Return the [X, Y] coordinate for the center point of the cell that contains the specified text.  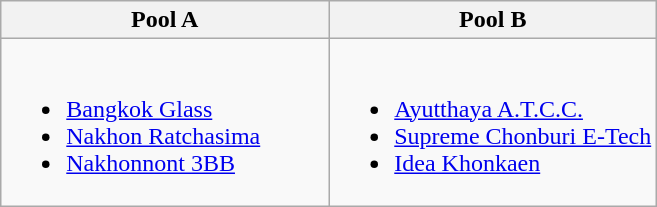
Ayutthaya A.T.C.C.Supreme Chonburi E-TechIdea Khonkaen [493, 122]
Pool A [165, 20]
Pool B [493, 20]
Bangkok GlassNakhon RatchasimaNakhonnont 3BB [165, 122]
